Return the [x, y] coordinate for the center point of the cell that contains the specified text.  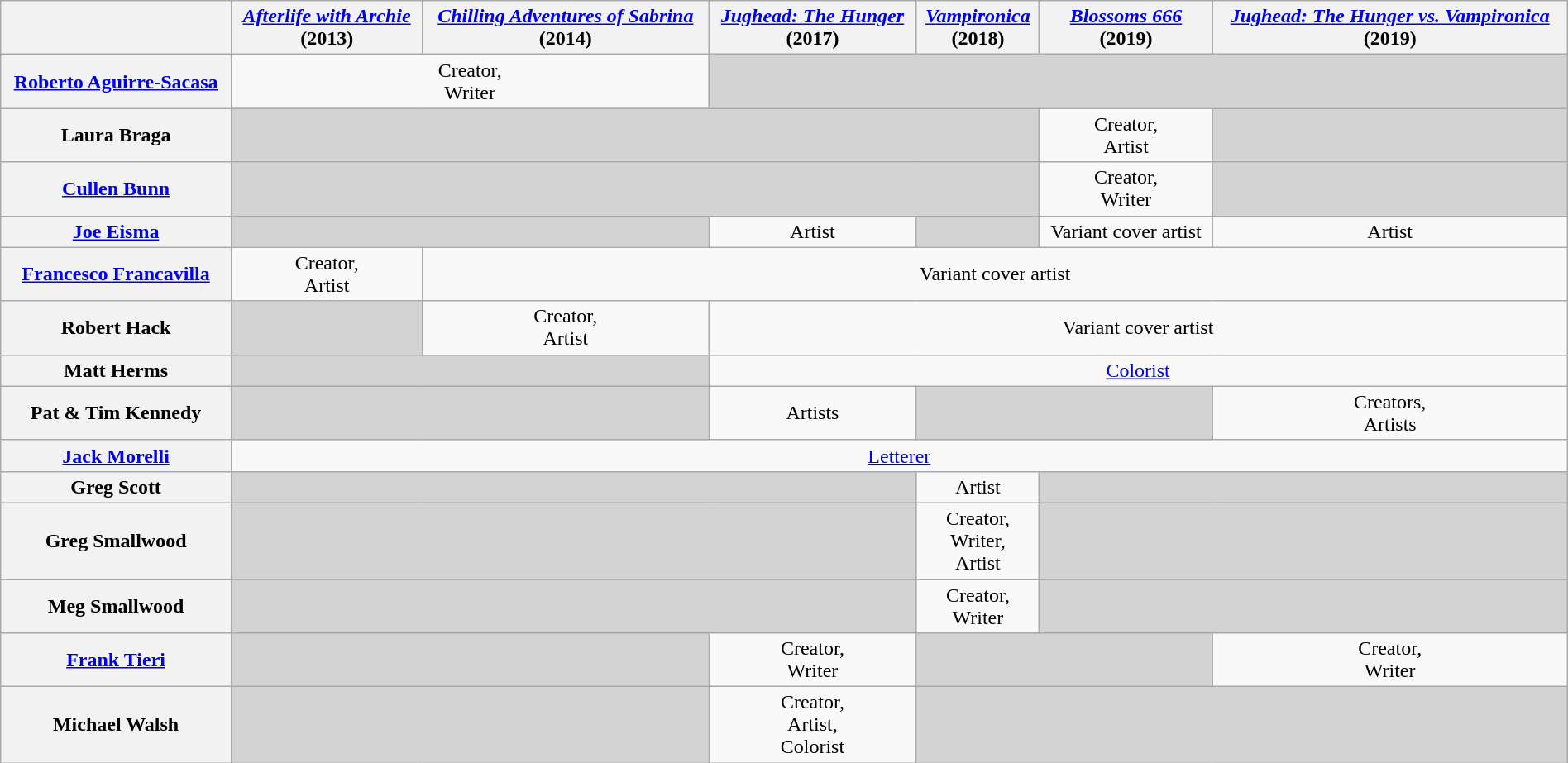
Greg Scott [116, 487]
Laura Braga [116, 136]
Roberto Aguirre-Sacasa [116, 81]
Vampironica(2018) [978, 28]
Michael Walsh [116, 725]
Artists [812, 413]
Letterer [899, 455]
Colorist [1138, 370]
Francesco Francavilla [116, 274]
Pat & Tim Kennedy [116, 413]
Jack Morelli [116, 455]
Robert Hack [116, 327]
Matt Herms [116, 370]
Joe Eisma [116, 231]
Jughead: The Hunger(2017) [812, 28]
Afterlife with Archie(2013) [326, 28]
Chilling Adventures of Sabrina(2014) [566, 28]
Creator, Artist, Colorist [812, 725]
Frank Tieri [116, 660]
Cullen Bunn [116, 188]
Meg Smallwood [116, 605]
Creators, Artists [1389, 413]
Greg Smallwood [116, 541]
Blossoms 666(2019) [1126, 28]
Creator, Writer, Artist [978, 541]
Jughead: The Hunger vs. Vampironica(2019) [1389, 28]
